Return [X, Y] of the center of cell containing provided text 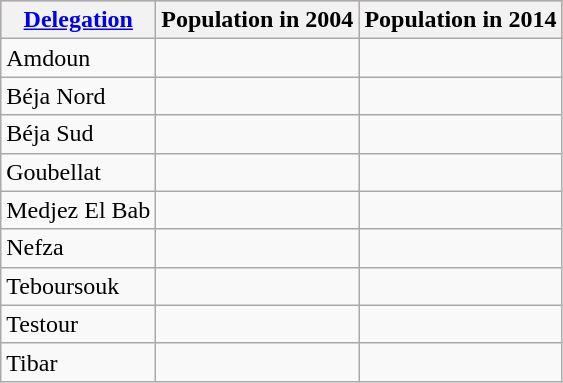
Medjez El Bab [78, 210]
Testour [78, 324]
Tibar [78, 362]
Béja Sud [78, 134]
Population in 2004 [258, 20]
Teboursouk [78, 286]
Nefza [78, 248]
Goubellat [78, 172]
Béja Nord [78, 96]
Amdoun [78, 58]
Delegation [78, 20]
Population in 2014 [460, 20]
